Determine the (x, y) coordinate at the center of the cell enclosing the given text.  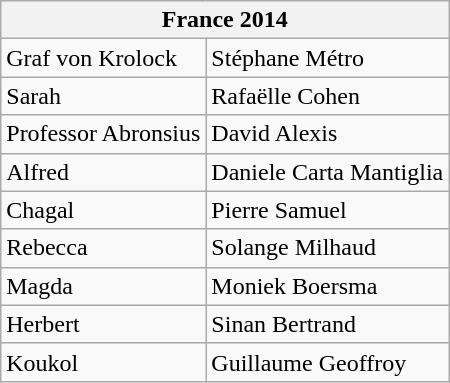
Koukol (104, 362)
Sinan Bertrand (328, 324)
Daniele Carta Mantiglia (328, 172)
Alfred (104, 172)
Moniek Boersma (328, 286)
Rebecca (104, 248)
Professor Abronsius (104, 134)
Magda (104, 286)
Sarah (104, 96)
Chagal (104, 210)
Guillaume Geoffroy (328, 362)
Pierre Samuel (328, 210)
Solange Milhaud (328, 248)
David Alexis (328, 134)
Stéphane Métro (328, 58)
France 2014 (225, 20)
Herbert (104, 324)
Rafaëlle Cohen (328, 96)
Graf von Krolock (104, 58)
